From the cell containing the given text, extract its center point as (X, Y) coordinate. 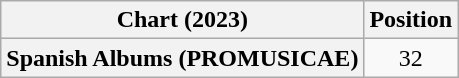
Position (411, 20)
32 (411, 58)
Spanish Albums (PROMUSICAE) (182, 58)
Chart (2023) (182, 20)
